Pinpoint the cell where the given text exists, returning its [x, y] midpoint coordinate. 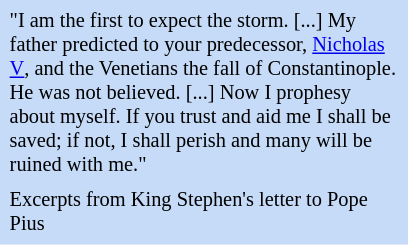
Excerpts from King Stephen's letter to Pope Pius [204, 212]
